Return (x, y) of the center of cell containing provided text 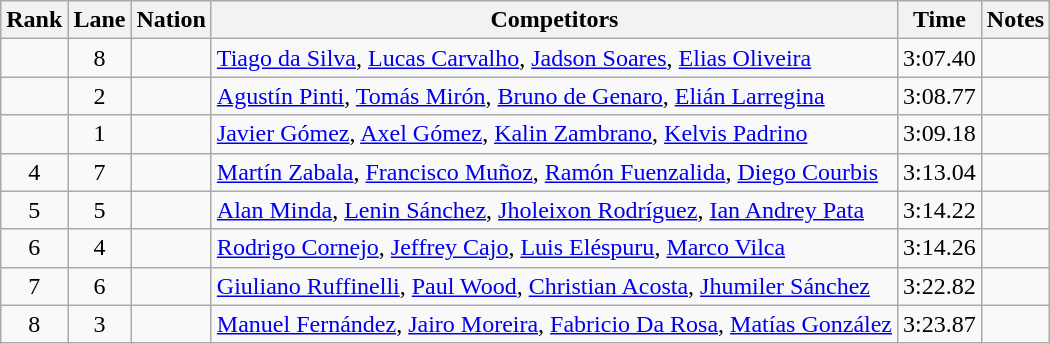
3:08.77 (940, 96)
Competitors (554, 20)
Alan Minda, Lenin Sánchez, Jholeixon Rodríguez, Ian Andrey Pata (554, 210)
3:14.22 (940, 210)
Nation (171, 20)
3:07.40 (940, 58)
Agustín Pinti, Tomás Mirón, Bruno de Genaro, Elián Larregina (554, 96)
3:13.04 (940, 172)
Time (940, 20)
3 (100, 324)
Rodrigo Cornejo, Jeffrey Cajo, Luis Eléspuru, Marco Vilca (554, 248)
3:23.87 (940, 324)
Rank (34, 20)
Tiago da Silva, Lucas Carvalho, Jadson Soares, Elias Oliveira (554, 58)
Manuel Fernández, Jairo Moreira, Fabricio Da Rosa, Matías González (554, 324)
3:09.18 (940, 134)
1 (100, 134)
3:14.26 (940, 248)
Javier Gómez, Axel Gómez, Kalin Zambrano, Kelvis Padrino (554, 134)
2 (100, 96)
3:22.82 (940, 286)
Giuliano Ruffinelli, Paul Wood, Christian Acosta, Jhumiler Sánchez (554, 286)
Lane (100, 20)
Martín Zabala, Francisco Muñoz, Ramón Fuenzalida, Diego Courbis (554, 172)
Notes (1015, 20)
